For the text-containing cell, return its midpoint in [X, Y] coordinate format. 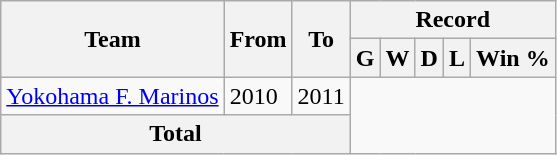
Total [176, 134]
G [365, 58]
L [456, 58]
From [258, 39]
Record [452, 20]
2010 [258, 96]
D [429, 58]
To [321, 39]
Team [112, 39]
2011 [321, 96]
Win % [514, 58]
W [398, 58]
Yokohama F. Marinos [112, 96]
